Provide the [x, y] coordinate of the cell's center where the given text is located.  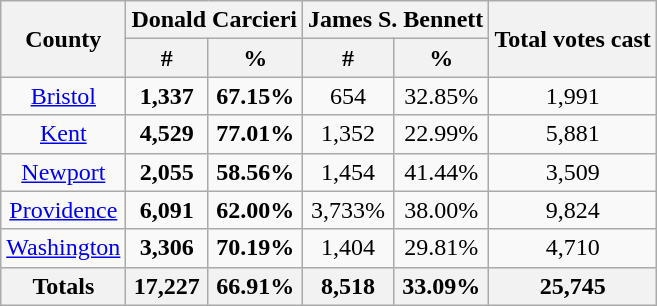
9,824 [573, 210]
Washington [64, 248]
James S. Bennett [395, 20]
4,529 [167, 134]
70.19% [256, 248]
62.00% [256, 210]
1,337 [167, 96]
32.85% [442, 96]
58.56% [256, 172]
67.15% [256, 96]
33.09% [442, 286]
38.00% [442, 210]
41.44% [442, 172]
6,091 [167, 210]
1,454 [348, 172]
2,055 [167, 172]
3,733% [348, 210]
1,352 [348, 134]
654 [348, 96]
3,306 [167, 248]
3,509 [573, 172]
77.01% [256, 134]
1,404 [348, 248]
4,710 [573, 248]
1,991 [573, 96]
Totals [64, 286]
Donald Carcieri [214, 20]
25,745 [573, 286]
Kent [64, 134]
Providence [64, 210]
Newport [64, 172]
17,227 [167, 286]
Bristol [64, 96]
29.81% [442, 248]
66.91% [256, 286]
5,881 [573, 134]
8,518 [348, 286]
22.99% [442, 134]
County [64, 39]
Total votes cast [573, 39]
